From the cell containing the given text, extract its center point as [x, y] coordinate. 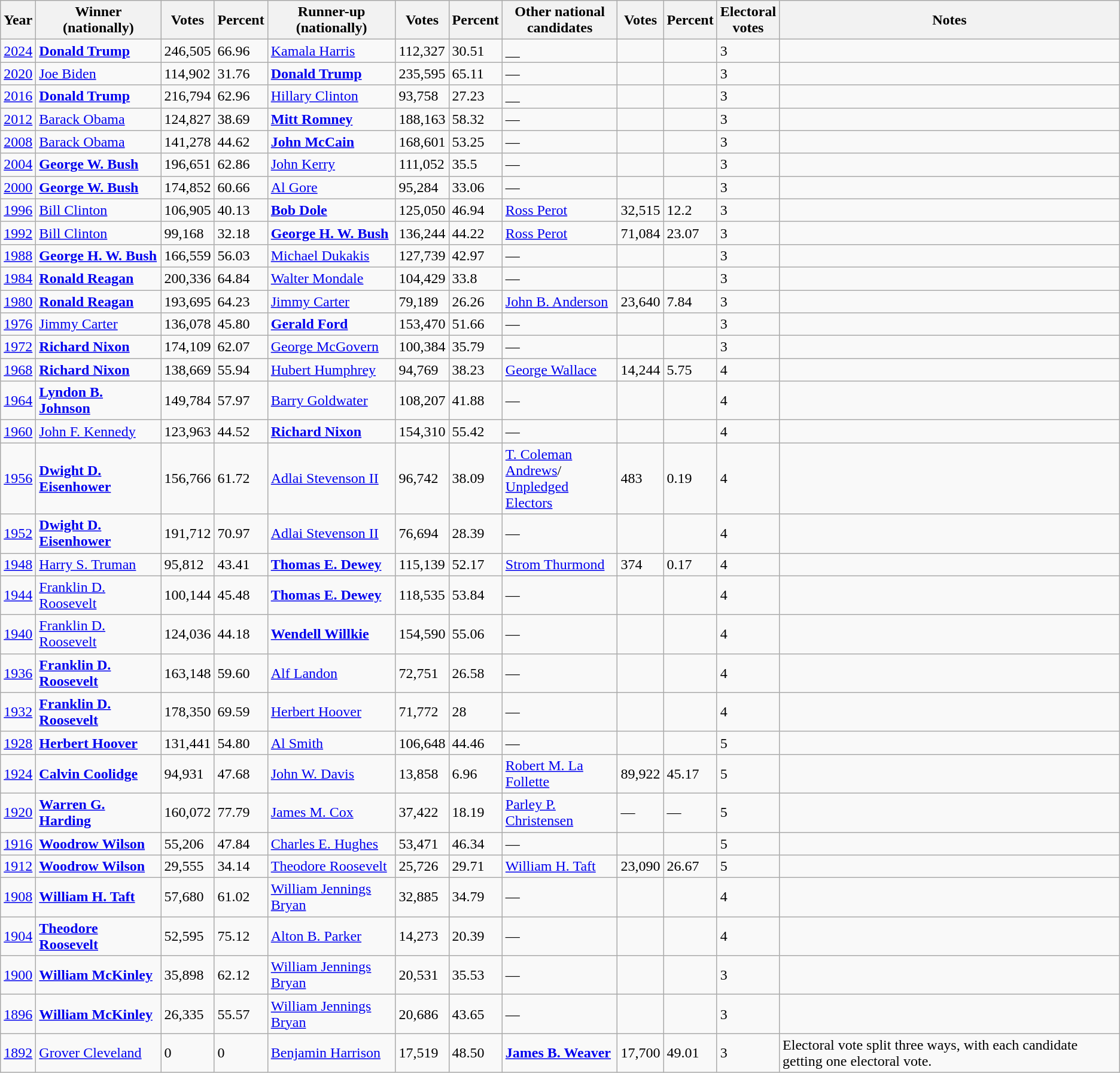
Joe Biden [98, 74]
23,640 [640, 301]
1904 [18, 936]
193,695 [188, 301]
Al Gore [331, 187]
125,050 [422, 210]
70.97 [241, 534]
2008 [18, 142]
23,090 [640, 867]
71,084 [640, 233]
60.66 [241, 187]
106,905 [188, 210]
93,758 [422, 96]
John B. Anderson [560, 301]
71,772 [422, 712]
57.97 [241, 401]
James M. Cox [331, 813]
Year [18, 20]
200,336 [188, 278]
100,144 [188, 595]
7.84 [690, 301]
123,963 [188, 431]
34.79 [475, 898]
Winner (nationally) [98, 20]
T. Coleman Andrews/Unpledged Electors [560, 479]
30.51 [475, 51]
46.34 [475, 843]
160,072 [188, 813]
James B. Weaver [560, 1053]
95,284 [422, 187]
62.96 [241, 96]
20.39 [475, 936]
1992 [18, 233]
124,827 [188, 119]
61.72 [241, 479]
26.67 [690, 867]
45.80 [241, 324]
55.57 [241, 1014]
1996 [18, 210]
52.17 [475, 564]
66.96 [241, 51]
1908 [18, 898]
John McCain [331, 142]
57,680 [188, 898]
43.65 [475, 1014]
Electoral vote split three ways, with each candidate getting one electoral vote. [950, 1053]
1948 [18, 564]
100,384 [422, 347]
29,555 [188, 867]
12.2 [690, 210]
2016 [18, 96]
Electoralvotes [748, 20]
124,036 [188, 634]
53,471 [422, 843]
44.22 [475, 233]
Alf Landon [331, 673]
53.25 [475, 142]
191,712 [188, 534]
1932 [18, 712]
Calvin Coolidge [98, 773]
Mitt Romney [331, 119]
33.06 [475, 187]
33.8 [475, 278]
Notes [950, 20]
1920 [18, 813]
64.84 [241, 278]
20,531 [422, 975]
1984 [18, 278]
96,742 [422, 479]
34.14 [241, 867]
95,812 [188, 564]
62.86 [241, 165]
23.07 [690, 233]
45.17 [690, 773]
174,109 [188, 347]
17,519 [422, 1053]
47.68 [241, 773]
235,595 [422, 74]
44.52 [241, 431]
75.12 [241, 936]
154,590 [422, 634]
Other nationalcandidates [560, 20]
64.23 [241, 301]
55.42 [475, 431]
52,595 [188, 936]
1988 [18, 256]
2012 [18, 119]
Michael Dukakis [331, 256]
196,651 [188, 165]
29.71 [475, 867]
43.41 [241, 564]
42.97 [475, 256]
106,648 [422, 743]
32.18 [241, 233]
59.60 [241, 673]
136,078 [188, 324]
37,422 [422, 813]
John W. Davis [331, 773]
17,700 [640, 1053]
69.59 [241, 712]
5.75 [690, 370]
Lyndon B. Johnson [98, 401]
112,327 [422, 51]
Strom Thurmond [560, 564]
44.62 [241, 142]
1916 [18, 843]
114,902 [188, 74]
1976 [18, 324]
127,739 [422, 256]
58.32 [475, 119]
62.12 [241, 975]
Hillary Clinton [331, 96]
89,922 [640, 773]
55.06 [475, 634]
55,206 [188, 843]
156,766 [188, 479]
18.19 [475, 813]
1952 [18, 534]
35.79 [475, 347]
1968 [18, 370]
46.94 [475, 210]
Robert M. La Follette [560, 773]
26.26 [475, 301]
35,898 [188, 975]
188,163 [422, 119]
168,601 [422, 142]
61.02 [241, 898]
48.50 [475, 1053]
26.58 [475, 673]
77.79 [241, 813]
George Wallace [560, 370]
166,559 [188, 256]
51.66 [475, 324]
27.23 [475, 96]
31.76 [241, 74]
Benjamin Harrison [331, 1053]
John F. Kennedy [98, 431]
79,189 [422, 301]
99,168 [188, 233]
20,686 [422, 1014]
54.80 [241, 743]
28 [475, 712]
55.94 [241, 370]
1924 [18, 773]
44.18 [241, 634]
John Kerry [331, 165]
49.01 [690, 1053]
111,052 [422, 165]
Harry S. Truman [98, 564]
1936 [18, 673]
62.07 [241, 347]
45.48 [241, 595]
1964 [18, 401]
216,794 [188, 96]
1960 [18, 431]
118,535 [422, 595]
Wendell Willkie [331, 634]
56.03 [241, 256]
94,769 [422, 370]
Charles E. Hughes [331, 843]
163,148 [188, 673]
44.46 [475, 743]
Warren G. Harding [98, 813]
Barry Goldwater [331, 401]
1896 [18, 1014]
Hubert Humphrey [331, 370]
George McGovern [331, 347]
26,335 [188, 1014]
47.84 [241, 843]
246,505 [188, 51]
2004 [18, 165]
1980 [18, 301]
1944 [18, 595]
483 [640, 479]
35.53 [475, 975]
65.11 [475, 74]
13,858 [422, 773]
1928 [18, 743]
0.19 [690, 479]
14,273 [422, 936]
1900 [18, 975]
Alton B. Parker [331, 936]
1956 [18, 479]
Al Smith [331, 743]
141,278 [188, 142]
Walter Mondale [331, 278]
28.39 [475, 534]
38.09 [475, 479]
Parley P. Christensen [560, 813]
38.69 [241, 119]
374 [640, 564]
131,441 [188, 743]
178,350 [188, 712]
72,751 [422, 673]
Gerald Ford [331, 324]
53.84 [475, 595]
1912 [18, 867]
1892 [18, 1053]
2000 [18, 187]
41.88 [475, 401]
Kamala Harris [331, 51]
154,310 [422, 431]
14,244 [640, 370]
Runner-up (nationally) [331, 20]
1972 [18, 347]
115,139 [422, 564]
153,470 [422, 324]
32,885 [422, 898]
104,429 [422, 278]
38.23 [475, 370]
35.5 [475, 165]
0.17 [690, 564]
138,669 [188, 370]
40.13 [241, 210]
1940 [18, 634]
25,726 [422, 867]
174,852 [188, 187]
32,515 [640, 210]
2020 [18, 74]
108,207 [422, 401]
6.96 [475, 773]
136,244 [422, 233]
94,931 [188, 773]
2024 [18, 51]
Grover Cleveland [98, 1053]
76,694 [422, 534]
Bob Dole [331, 210]
149,784 [188, 401]
